Identify which cell holds the provided text, then report its (X, Y) central coordinate. 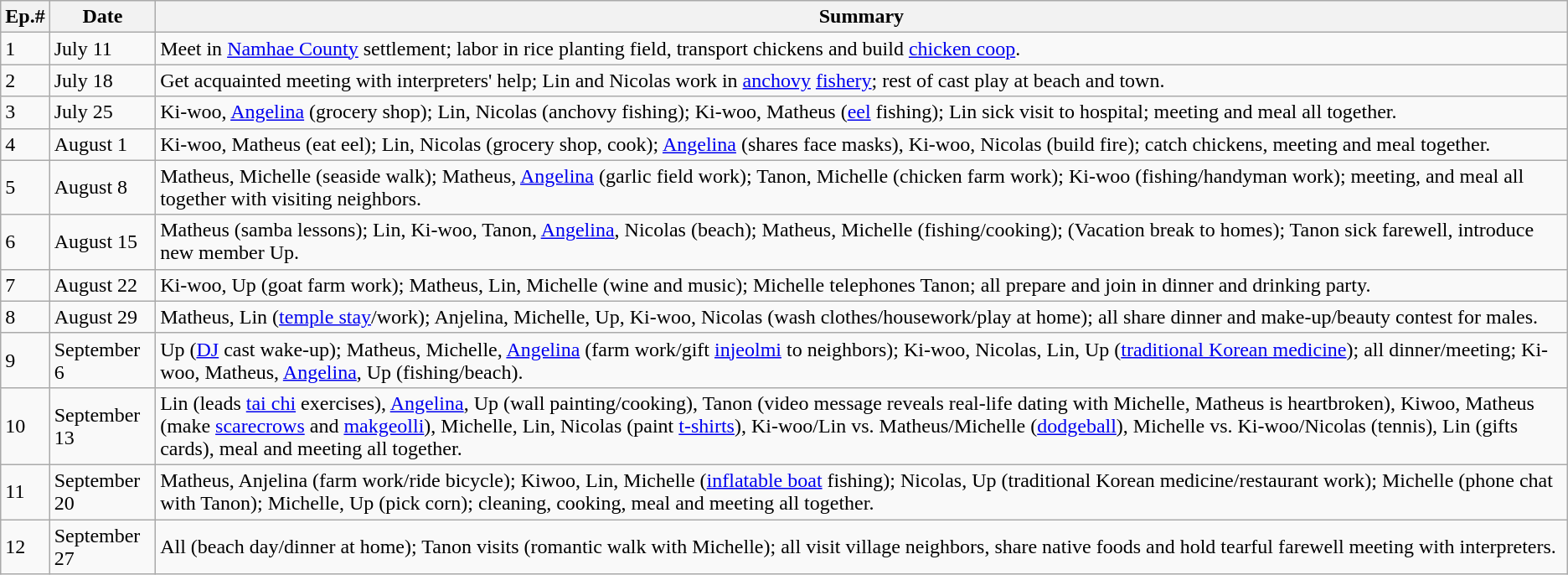
11 (25, 491)
6 (25, 241)
September 20 (102, 491)
8 (25, 317)
4 (25, 144)
7 (25, 285)
September 27 (102, 547)
1 (25, 49)
August 1 (102, 144)
Summary (862, 17)
July 18 (102, 80)
Get acquainted meeting with interpreters' help; Lin and Nicolas work in anchovy fishery; rest of cast play at beach and town. (862, 80)
2 (25, 80)
September 13 (102, 426)
August 8 (102, 188)
12 (25, 547)
July 25 (102, 112)
July 11 (102, 49)
9 (25, 360)
Ep.# (25, 17)
5 (25, 188)
10 (25, 426)
September 6 (102, 360)
August 22 (102, 285)
August 15 (102, 241)
Date (102, 17)
Meet in Namhae County settlement; labor in rice planting field, transport chickens and build chicken coop. (862, 49)
3 (25, 112)
Ki-woo, Up (goat farm work); Matheus, Lin, Michelle (wine and music); Michelle telephones Tanon; all prepare and join in dinner and drinking party. (862, 285)
August 29 (102, 317)
